Scan for the cell matching the given text and deliver its (X, Y) coordinate at center. 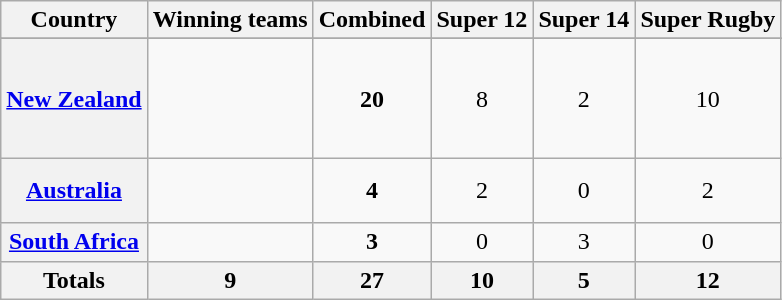
Combined (372, 20)
27 (372, 280)
8 (482, 98)
5 (584, 280)
Super 12 (482, 20)
Totals (74, 280)
20 (372, 98)
New Zealand (74, 98)
12 (708, 280)
Country (74, 20)
4 (372, 190)
Australia (74, 190)
Super 14 (584, 20)
South Africa (74, 242)
Winning teams (230, 20)
Super Rugby (708, 20)
9 (230, 280)
